For the text-containing cell, return its midpoint in (x, y) coordinate format. 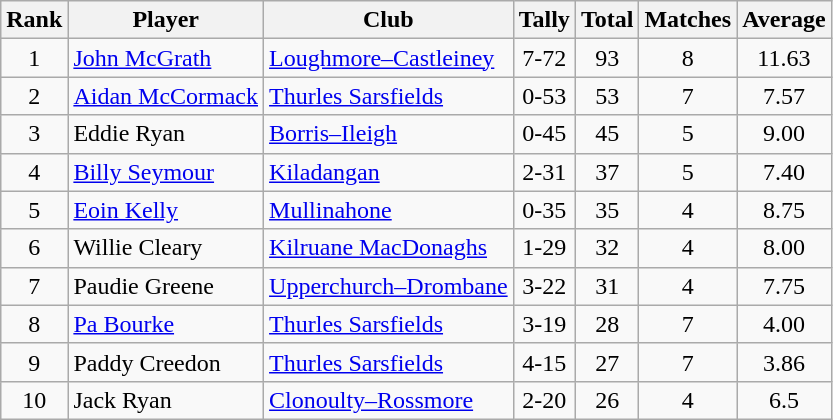
7-72 (544, 58)
Rank (34, 20)
2-31 (544, 172)
93 (607, 58)
Average (784, 20)
0-35 (544, 210)
7.57 (784, 96)
45 (607, 134)
Clonoulty–Rossmore (389, 400)
Tally (544, 20)
Willie Cleary (166, 248)
Eoin Kelly (166, 210)
35 (607, 210)
9 (34, 362)
6.5 (784, 400)
4.00 (784, 324)
Kilruane MacDonaghs (389, 248)
4-15 (544, 362)
John McGrath (166, 58)
Total (607, 20)
1-29 (544, 248)
8.75 (784, 210)
Kiladangan (389, 172)
7.75 (784, 286)
11.63 (784, 58)
Upperchurch–Drombane (389, 286)
2 (34, 96)
9.00 (784, 134)
3 (34, 134)
10 (34, 400)
3-22 (544, 286)
Paddy Creedon (166, 362)
Matches (688, 20)
32 (607, 248)
1 (34, 58)
Borris–Ileigh (389, 134)
Player (166, 20)
Billy Seymour (166, 172)
3-19 (544, 324)
Eddie Ryan (166, 134)
Mullinahone (389, 210)
8.00 (784, 248)
27 (607, 362)
53 (607, 96)
6 (34, 248)
3.86 (784, 362)
Pa Bourke (166, 324)
Club (389, 20)
Paudie Greene (166, 286)
Jack Ryan (166, 400)
2-20 (544, 400)
26 (607, 400)
Aidan McCormack (166, 96)
0-45 (544, 134)
28 (607, 324)
37 (607, 172)
31 (607, 286)
0-53 (544, 96)
Loughmore–Castleiney (389, 58)
7.40 (784, 172)
